Detect which cell encompasses the target text, then output its [x, y] center coordinate. 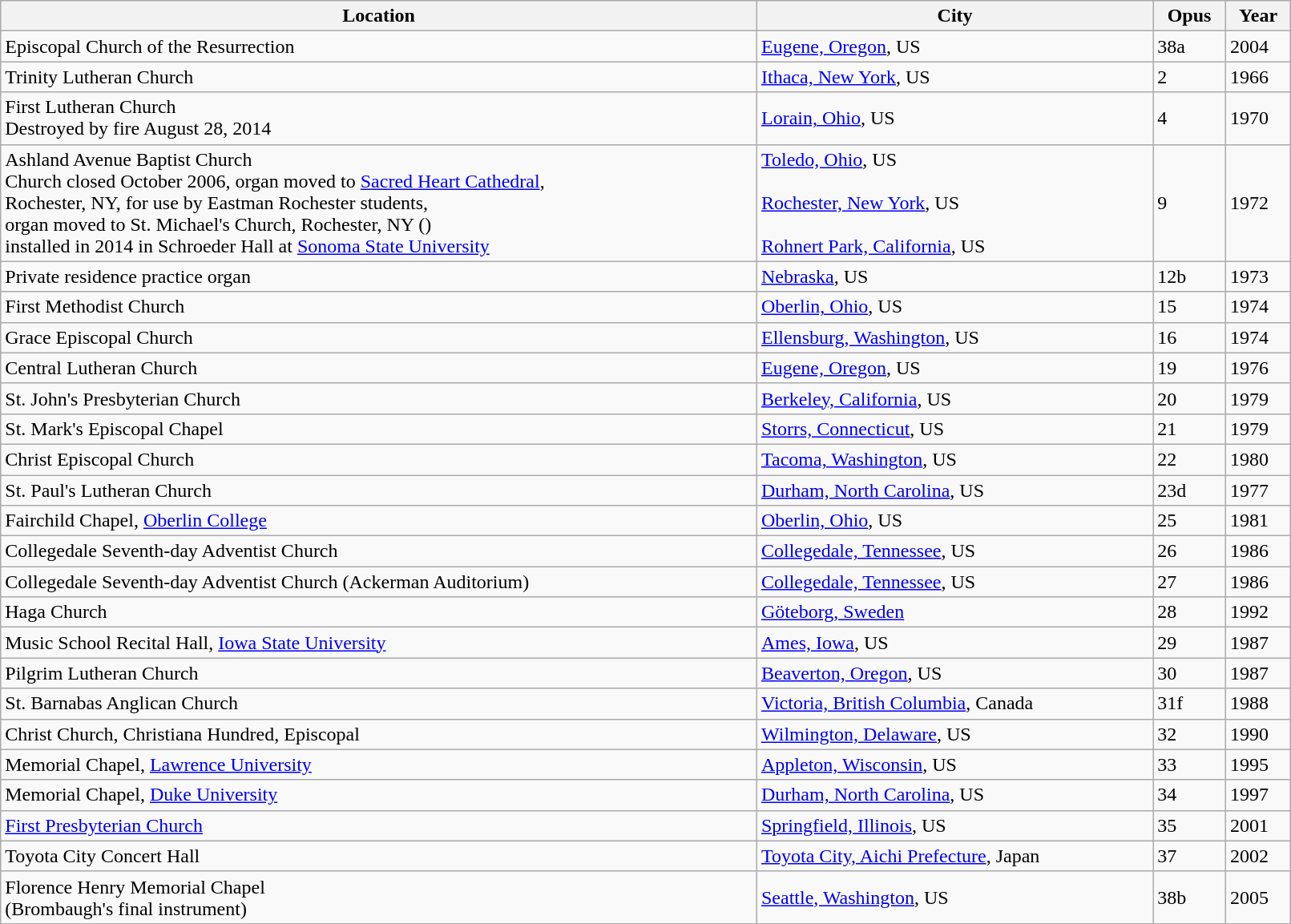
23d [1189, 490]
Opus [1189, 16]
38a [1189, 46]
1966 [1258, 77]
Haga Church [379, 612]
1970 [1258, 119]
2001 [1258, 825]
1997 [1258, 795]
1973 [1258, 276]
St. Barnabas Anglican Church [379, 704]
2004 [1258, 46]
38b [1189, 898]
30 [1189, 673]
Ithaca, New York, US [954, 77]
21 [1189, 429]
Music School Recital Hall, Iowa State University [379, 643]
2005 [1258, 898]
Memorial Chapel, Lawrence University [379, 765]
25 [1189, 521]
32 [1189, 734]
Christ Church, Christiana Hundred, Episcopal [379, 734]
Year [1258, 16]
15 [1189, 307]
Memorial Chapel, Duke University [379, 795]
1990 [1258, 734]
1977 [1258, 490]
Central Lutheran Church [379, 368]
Grace Episcopal Church [379, 337]
33 [1189, 765]
34 [1189, 795]
Victoria, British Columbia, Canada [954, 704]
1995 [1258, 765]
1980 [1258, 459]
35 [1189, 825]
First Methodist Church [379, 307]
Nebraska, US [954, 276]
1988 [1258, 704]
Berkeley, California, US [954, 398]
31f [1189, 704]
Collegedale Seventh-day Adventist Church [379, 551]
Ellensburg, Washington, US [954, 337]
29 [1189, 643]
37 [1189, 856]
Springfield, Illinois, US [954, 825]
Göteborg, Sweden [954, 612]
28 [1189, 612]
Lorain, Ohio, US [954, 119]
20 [1189, 398]
Toyota City Concert Hall [379, 856]
First Presbyterian Church [379, 825]
26 [1189, 551]
Christ Episcopal Church [379, 459]
Toyota City, Aichi Prefecture, Japan [954, 856]
1992 [1258, 612]
4 [1189, 119]
Florence Henry Memorial Chapel(Brombaugh's final instrument) [379, 898]
First Lutheran ChurchDestroyed by fire August 28, 2014 [379, 119]
Pilgrim Lutheran Church [379, 673]
2 [1189, 77]
Location [379, 16]
City [954, 16]
12b [1189, 276]
19 [1189, 368]
Private residence practice organ [379, 276]
Storrs, Connecticut, US [954, 429]
Beaverton, Oregon, US [954, 673]
Tacoma, Washington, US [954, 459]
Appleton, Wisconsin, US [954, 765]
St. Paul's Lutheran Church [379, 490]
1981 [1258, 521]
St. John's Presbyterian Church [379, 398]
Trinity Lutheran Church [379, 77]
27 [1189, 582]
16 [1189, 337]
Seattle, Washington, US [954, 898]
Toledo, Ohio, USRochester, New York, USRohnert Park, California, US [954, 203]
Fairchild Chapel, Oberlin College [379, 521]
1972 [1258, 203]
Wilmington, Delaware, US [954, 734]
Collegedale Seventh-day Adventist Church (Ackerman Auditorium) [379, 582]
22 [1189, 459]
Episcopal Church of the Resurrection [379, 46]
2002 [1258, 856]
St. Mark's Episcopal Chapel [379, 429]
1976 [1258, 368]
9 [1189, 203]
Ames, Iowa, US [954, 643]
